From the cell containing the given text, extract its center point as [X, Y] coordinate. 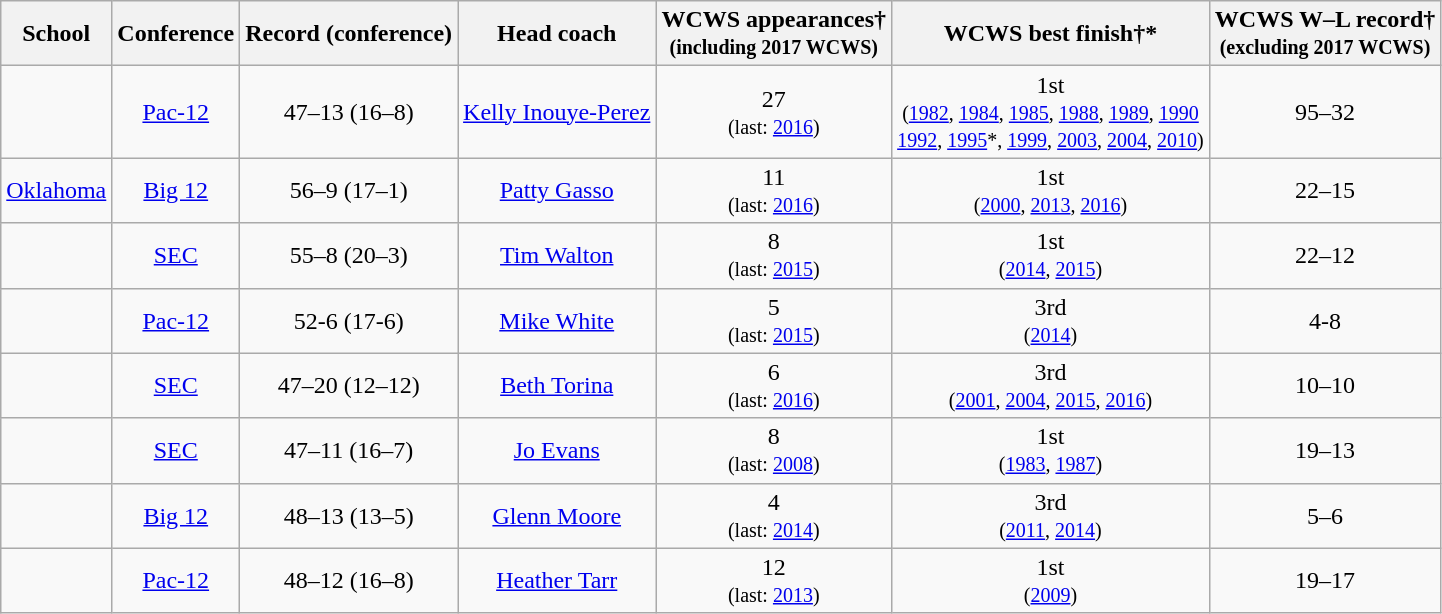
Beth Torina [557, 386]
Record (conference) [349, 34]
12(last: 2013) [774, 580]
Glenn Moore [557, 516]
8(last: 2008) [774, 450]
10–10 [1325, 386]
Heather Tarr [557, 580]
1st(2009) [1051, 580]
22–12 [1325, 256]
8(last: 2015) [774, 256]
Conference [176, 34]
Patty Gasso [557, 190]
Head coach [557, 34]
Kelly Inouye-Perez [557, 112]
3rd(2001, 2004, 2015, 2016) [1051, 386]
19–13 [1325, 450]
3rd(2011, 2014) [1051, 516]
6(last: 2016) [774, 386]
Mike White [557, 320]
5(last: 2015) [774, 320]
47–11 (16–7) [349, 450]
Tim Walton [557, 256]
48–13 (13–5) [349, 516]
5–6 [1325, 516]
22–15 [1325, 190]
4-8 [1325, 320]
4(last: 2014) [774, 516]
55–8 (20–3) [349, 256]
School [56, 34]
52-6 (17-6) [349, 320]
Oklahoma [56, 190]
WCWS best finish†* [1051, 34]
1st(2014, 2015) [1051, 256]
1st(1982, 1984, 1985, 1988, 1989, 19901992, 1995*, 1999, 2003, 2004, 2010) [1051, 112]
48–12 (16–8) [349, 580]
27(last: 2016) [774, 112]
11(last: 2016) [774, 190]
WCWS appearances† (including 2017 WCWS) [774, 34]
Jo Evans [557, 450]
3rd(2014) [1051, 320]
1st(1983, 1987) [1051, 450]
56–9 (17–1) [349, 190]
19–17 [1325, 580]
47–13 (16–8) [349, 112]
47–20 (12–12) [349, 386]
1st(2000, 2013, 2016) [1051, 190]
WCWS W–L record† (excluding 2017 WCWS) [1325, 34]
95–32 [1325, 112]
